Identify which cell holds the provided text, then report its [X, Y] central coordinate. 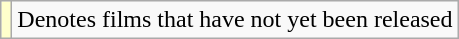
Denotes films that have not yet been released [235, 20]
